Extract the (x, y) coordinate from the center of the cell holding the provided text.  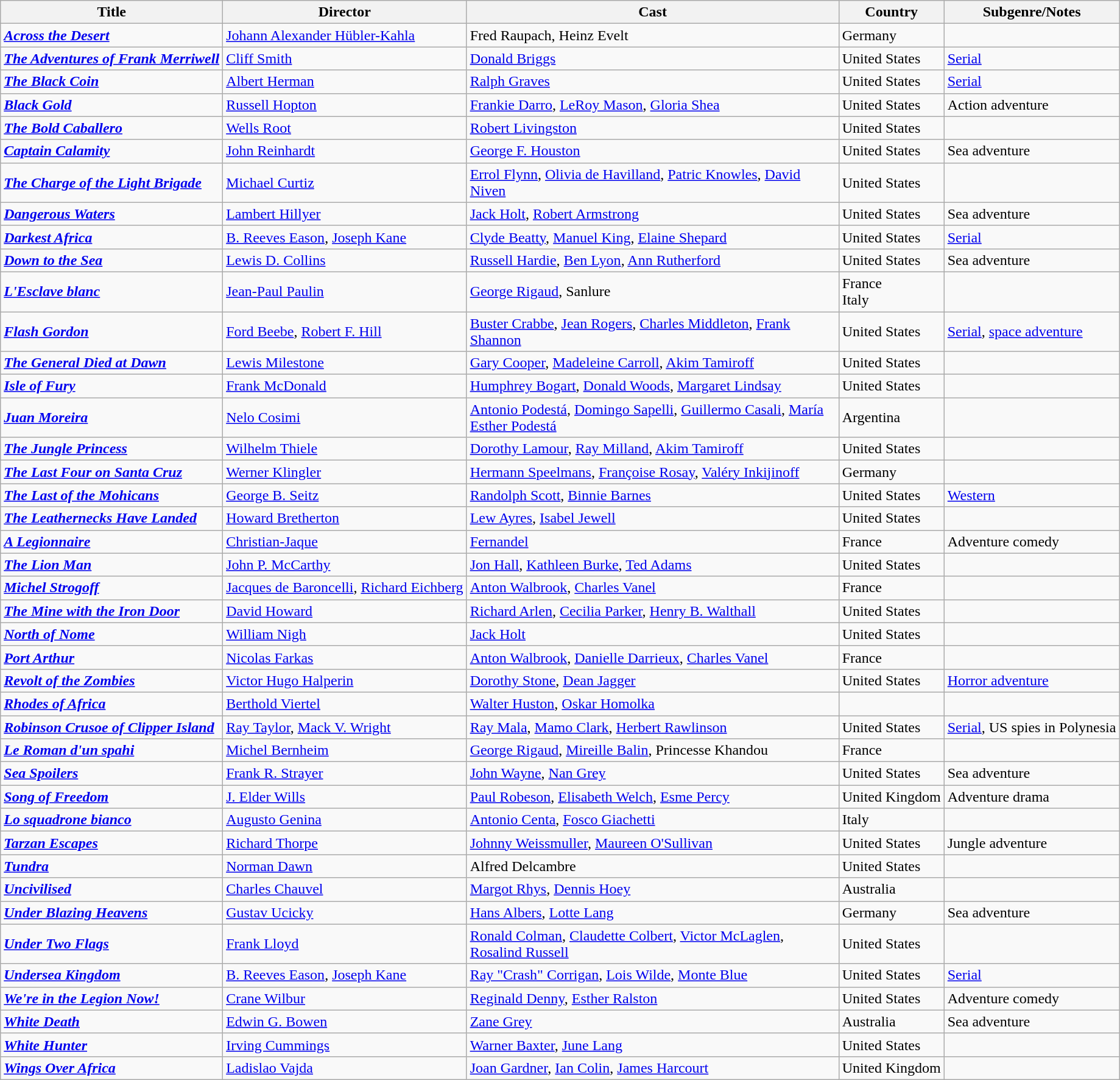
Ladislao Vajda (345, 1068)
Title (112, 12)
Johnny Weissmuller, Maureen O'Sullivan (653, 843)
Randolph Scott, Binnie Barnes (653, 495)
White Hunter (112, 1045)
Fernandel (653, 542)
Ray Taylor, Mack V. Wright (345, 727)
Jungle adventure (1032, 843)
Margot Rhys, Dennis Hoey (653, 889)
J. Elder Wills (345, 797)
Gary Cooper, Madeleine Carroll, Akim Tamiroff (653, 363)
The Bold Caballero (112, 128)
Christian-Jaque (345, 542)
Antonio Centa, Fosco Giachetti (653, 820)
Ronald Colman, Claudette Colbert, Victor McLaglen, Rosalind Russell (653, 944)
The Last of the Mohicans (112, 495)
The Jungle Princess (112, 449)
Gustav Ucicky (345, 912)
Michel Bernheim (345, 750)
Cliff Smith (345, 58)
Undersea Kingdom (112, 975)
John P. McCarthy (345, 565)
Charles Chauvel (345, 889)
Sea Spoilers (112, 774)
Jack Holt, Robert Armstrong (653, 214)
Buster Crabbe, Jean Rogers, Charles Middleton, Frank Shannon (653, 331)
The Lion Man (112, 565)
Le Roman d'un spahi (112, 750)
Frankie Darro, LeRoy Mason, Gloria Shea (653, 105)
Lewis Milestone (345, 363)
Russell Hopton (345, 105)
John Reinhardt (345, 151)
Italy (892, 820)
Crane Wilbur (345, 998)
Clyde Beatty, Manuel King, Elaine Shepard (653, 237)
Wilhelm Thiele (345, 449)
Ray Mala, Mamo Clark, Herbert Rawlinson (653, 727)
Lambert Hillyer (345, 214)
Isle of Fury (112, 386)
Richard Arlen, Cecilia Parker, Henry B. Walthall (653, 611)
Augusto Genina (345, 820)
Song of Freedom (112, 797)
Wings Over Africa (112, 1068)
Johann Alexander Hübler-Kahla (345, 35)
Jon Hall, Kathleen Burke, Ted Adams (653, 565)
John Wayne, Nan Grey (653, 774)
Donald Briggs (653, 58)
Cast (653, 12)
Errol Flynn, Olivia de Havilland, Patric Knowles, David Niven (653, 183)
Robinson Crusoe of Clipper Island (112, 727)
The Charge of the Light Brigade (112, 183)
Richard Thorpe (345, 843)
Under Blazing Heavens (112, 912)
Victor Hugo Halperin (345, 680)
The Last Four on Santa Cruz (112, 472)
Irving Cummings (345, 1045)
Frank Lloyd (345, 944)
Werner Klingler (345, 472)
Port Arthur (112, 657)
Ford Beebe, Robert F. Hill (345, 331)
Dorothy Lamour, Ray Milland, Akim Tamiroff (653, 449)
Director (345, 12)
Down to the Sea (112, 260)
North of Nome (112, 634)
Antonio Podestá, Domingo Sapelli, Guillermo Casali, María Esther Podestá (653, 418)
Anton Walbrook, Charles Vanel (653, 588)
Michel Strogoff (112, 588)
Hans Albers, Lotte Lang (653, 912)
Jack Holt (653, 634)
The Adventures of Frank Merriwell (112, 58)
Fred Raupach, Heinz Evelt (653, 35)
A Legionnaire (112, 542)
Horror adventure (1032, 680)
Western (1032, 495)
The Mine with the Iron Door (112, 611)
Frank R. Strayer (345, 774)
Argentina (892, 418)
Uncivilised (112, 889)
Russell Hardie, Ben Lyon, Ann Rutherford (653, 260)
Howard Bretherton (345, 518)
Zane Grey (653, 1022)
Tarzan Escapes (112, 843)
Wells Root (345, 128)
The Black Coin (112, 82)
The Leathernecks Have Landed (112, 518)
Serial, space adventure (1032, 331)
Reginald Denny, Esther Ralston (653, 998)
Anton Walbrook, Danielle Darrieux, Charles Vanel (653, 657)
Ray "Crash" Corrigan, Lois Wilde, Monte Blue (653, 975)
Paul Robeson, Elisabeth Welch, Esme Percy (653, 797)
Nelo Cosimi (345, 418)
Jean-Paul Paulin (345, 291)
David Howard (345, 611)
We're in the Legion Now! (112, 998)
George F. Houston (653, 151)
Hermann Speelmans, Françoise Rosay, Valéry Inkijinoff (653, 472)
Across the Desert (112, 35)
Lew Ayres, Isabel Jewell (653, 518)
Juan Moreira (112, 418)
Flash Gordon (112, 331)
Rhodes of Africa (112, 704)
Humphrey Bogart, Donald Woods, Margaret Lindsay (653, 386)
Black Gold (112, 105)
George Rigaud, Sanlure (653, 291)
Country (892, 12)
William Nigh (345, 634)
L'Esclave blanc (112, 291)
Revolt of the Zombies (112, 680)
The General Died at Dawn (112, 363)
Dorothy Stone, Dean Jagger (653, 680)
Edwin G. Bowen (345, 1022)
Robert Livingston (653, 128)
Captain Calamity (112, 151)
Warner Baxter, June Lang (653, 1045)
Dangerous Waters (112, 214)
Nicolas Farkas (345, 657)
Walter Huston, Oskar Homolka (653, 704)
Subgenre/Notes (1032, 12)
George B. Seitz (345, 495)
Ralph Graves (653, 82)
Action adventure (1032, 105)
Lewis D. Collins (345, 260)
Darkest Africa (112, 237)
Michael Curtiz (345, 183)
Joan Gardner, Ian Colin, James Harcourt (653, 1068)
Jacques de Baroncelli, Richard Eichberg (345, 588)
Adventure drama (1032, 797)
Alfred Delcambre (653, 866)
Berthold Viertel (345, 704)
Serial, US spies in Polynesia (1032, 727)
George Rigaud, Mireille Balin, Princesse Khandou (653, 750)
White Death (112, 1022)
Under Two Flags (112, 944)
Tundra (112, 866)
Norman Dawn (345, 866)
FranceItaly (892, 291)
Lo squadrone bianco (112, 820)
Frank McDonald (345, 386)
Albert Herman (345, 82)
